From the cell containing the given text, extract its center point as (X, Y) coordinate. 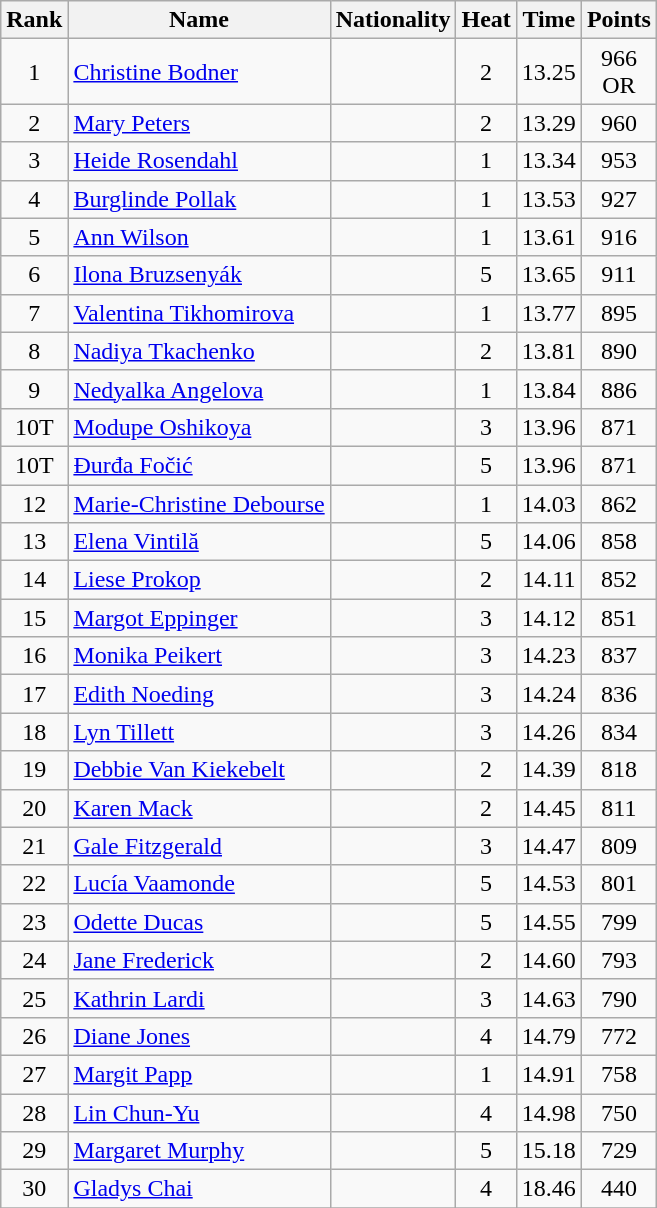
Margaret Murphy (199, 1151)
916 (618, 237)
793 (618, 960)
8 (34, 351)
13.65 (548, 275)
Liese Prokop (199, 580)
16 (34, 656)
15 (34, 618)
6 (34, 275)
Diane Jones (199, 1036)
Lucía Vaamonde (199, 884)
Lin Chun-Yu (199, 1113)
911 (618, 275)
12 (34, 503)
21 (34, 846)
Karen Mack (199, 808)
Jane Frederick (199, 960)
851 (618, 618)
13.53 (548, 199)
Name (199, 20)
Rank (34, 20)
836 (618, 694)
13 (34, 542)
14.24 (548, 694)
Points (618, 20)
7 (34, 313)
Burglinde Pollak (199, 199)
801 (618, 884)
28 (34, 1113)
29 (34, 1151)
14.60 (548, 960)
Edith Noeding (199, 694)
790 (618, 998)
13.61 (548, 237)
9 (34, 389)
26 (34, 1036)
18 (34, 732)
852 (618, 580)
13.29 (548, 123)
Heat (486, 20)
729 (618, 1151)
17 (34, 694)
Monika Peikert (199, 656)
13.34 (548, 161)
Nationality (393, 20)
14.98 (548, 1113)
14.23 (548, 656)
890 (618, 351)
14.45 (548, 808)
14.91 (548, 1074)
13.81 (548, 351)
13.25 (548, 72)
758 (618, 1074)
14 (34, 580)
14.12 (548, 618)
Kathrin Lardi (199, 998)
14.79 (548, 1036)
14.63 (548, 998)
25 (34, 998)
Ann Wilson (199, 237)
Modupe Oshikoya (199, 427)
966OR (618, 72)
886 (618, 389)
862 (618, 503)
837 (618, 656)
24 (34, 960)
799 (618, 922)
440 (618, 1189)
14.55 (548, 922)
Nadiya Tkachenko (199, 351)
Time (548, 20)
Mary Peters (199, 123)
Đurđa Fočić (199, 465)
Elena Vintilă (199, 542)
Nedyalka Angelova (199, 389)
953 (618, 161)
Ilona Bruzsenyák (199, 275)
27 (34, 1074)
Margit Papp (199, 1074)
Valentina Tikhomirova (199, 313)
14.53 (548, 884)
Debbie Van Kiekebelt (199, 770)
Gale Fitzgerald (199, 846)
895 (618, 313)
Odette Ducas (199, 922)
Margot Eppinger (199, 618)
818 (618, 770)
13.84 (548, 389)
Christine Bodner (199, 72)
14.03 (548, 503)
750 (618, 1113)
14.11 (548, 580)
858 (618, 542)
Marie-Christine Debourse (199, 503)
14.06 (548, 542)
811 (618, 808)
15.18 (548, 1151)
Gladys Chai (199, 1189)
Lyn Tillett (199, 732)
960 (618, 123)
809 (618, 846)
834 (618, 732)
18.46 (548, 1189)
23 (34, 922)
22 (34, 884)
927 (618, 199)
19 (34, 770)
Heide Rosendahl (199, 161)
20 (34, 808)
14.47 (548, 846)
13.77 (548, 313)
14.39 (548, 770)
30 (34, 1189)
14.26 (548, 732)
772 (618, 1036)
